Return [x, y] of the center of cell containing provided text 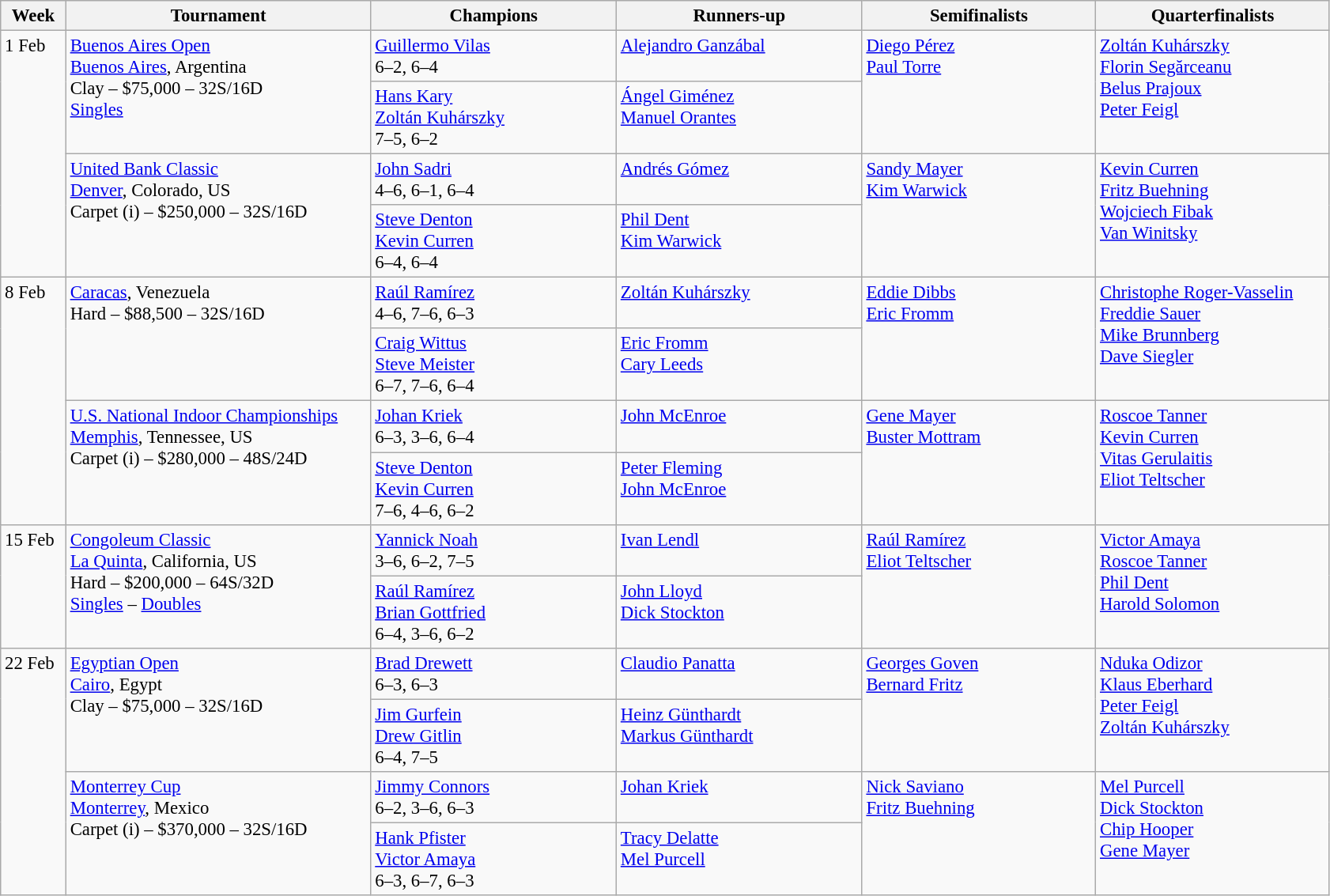
Craig Wittus Steve Meister 6–7, 7–6, 6–4 [493, 365]
Monterrey Cup Monterrey, Mexico Carpet (i) – $370,000 – 32S/16D [218, 834]
Andrés Gómez [740, 180]
Johan Kriek [740, 797]
Eric Fromm Cary Leeds [740, 365]
Roscoe Tanner Kevin Curren Vitas Gerulaitis Eliot Teltscher [1213, 463]
Nduka Odizor Klaus Eberhard Peter Feigl Zoltán Kuhárszky [1213, 709]
Raúl Ramírez Eliot Teltscher [979, 586]
Semifinalists [979, 16]
Diego Pérez Paul Torre [979, 93]
Eddie Dibbs Eric Fromm [979, 339]
Georges Goven Bernard Fritz [979, 709]
Claudio Panatta [740, 674]
Nick Saviano Fritz Buehning [979, 834]
John Sadri 4–6, 6–1, 6–4 [493, 180]
Hans Kary Zoltán Kuhárszky 7–5, 6–2 [493, 118]
Ivan Lendl [740, 550]
Jim Gurfein Drew Gitlin 6–4, 7–5 [493, 735]
Raúl Ramírez Brian Gottfried 6–4, 3–6, 6–2 [493, 612]
Hank Pfister Victor Amaya 6–3, 6–7, 6–3 [493, 859]
Johan Kriek 6–3, 3–6, 6–4 [493, 427]
Buenos Aires Open Buenos Aires, Argentina Clay – $75,000 – 32S/16D Singles [218, 93]
Alejandro Ganzábal [740, 57]
Peter Fleming John McEnroe [740, 489]
John McEnroe [740, 427]
Phil Dent Kim Warwick [740, 241]
Zoltán Kuhárszky Florin Segărceanu Belus Prajoux Peter Feigl [1213, 93]
Week [33, 16]
Ángel Giménez Manuel Orantes [740, 118]
Tournament [218, 16]
Jimmy Connors 6–2, 3–6, 6–3 [493, 797]
Victor Amaya Roscoe Tanner Phil Dent Harold Solomon [1213, 586]
Mel Purcell Dick Stockton Chip Hooper Gene Mayer [1213, 834]
Yannick Noah 3–6, 6–2, 7–5 [493, 550]
Quarterfinalists [1213, 16]
1 Feb [33, 154]
Kevin Curren Fritz Buehning Wojciech Fibak Van Winitsky [1213, 216]
22 Feb [33, 771]
Raúl Ramírez 4–6, 7–6, 6–3 [493, 304]
Christophe Roger-Vasselin Freddie Sauer Mike Brunnberg Dave Siegler [1213, 339]
U.S. National Indoor Championships Memphis, Tennessee, US Carpet (i) – $280,000 – 48S/24D [218, 463]
Sandy Mayer Kim Warwick [979, 216]
Congoleum Classic La Quinta, California, US Hard – $200,000 – 64S/32D Singles – Doubles [218, 586]
8 Feb [33, 401]
Egyptian Open Cairo, Egypt Clay – $75,000 – 32S/16D [218, 709]
Heinz Günthardt Markus Günthardt [740, 735]
15 Feb [33, 586]
John Lloyd Dick Stockton [740, 612]
Brad Drewett 6–3, 6–3 [493, 674]
Zoltán Kuhárszky [740, 304]
Gene Mayer Buster Mottram [979, 463]
Caracas, Venezuela Hard – $88,500 – 32S/16D [218, 339]
Steve Denton Kevin Curren 6–4, 6–4 [493, 241]
Steve Denton Kevin Curren 7–6, 4–6, 6–2 [493, 489]
Runners-up [740, 16]
Guillermo Vilas 6–2, 6–4 [493, 57]
Champions [493, 16]
Tracy Delatte Mel Purcell [740, 859]
United Bank Classic Denver, Colorado, US Carpet (i) – $250,000 – 32S/16D [218, 216]
